Determine the [X, Y] coordinate at the center of the cell enclosing the given text.  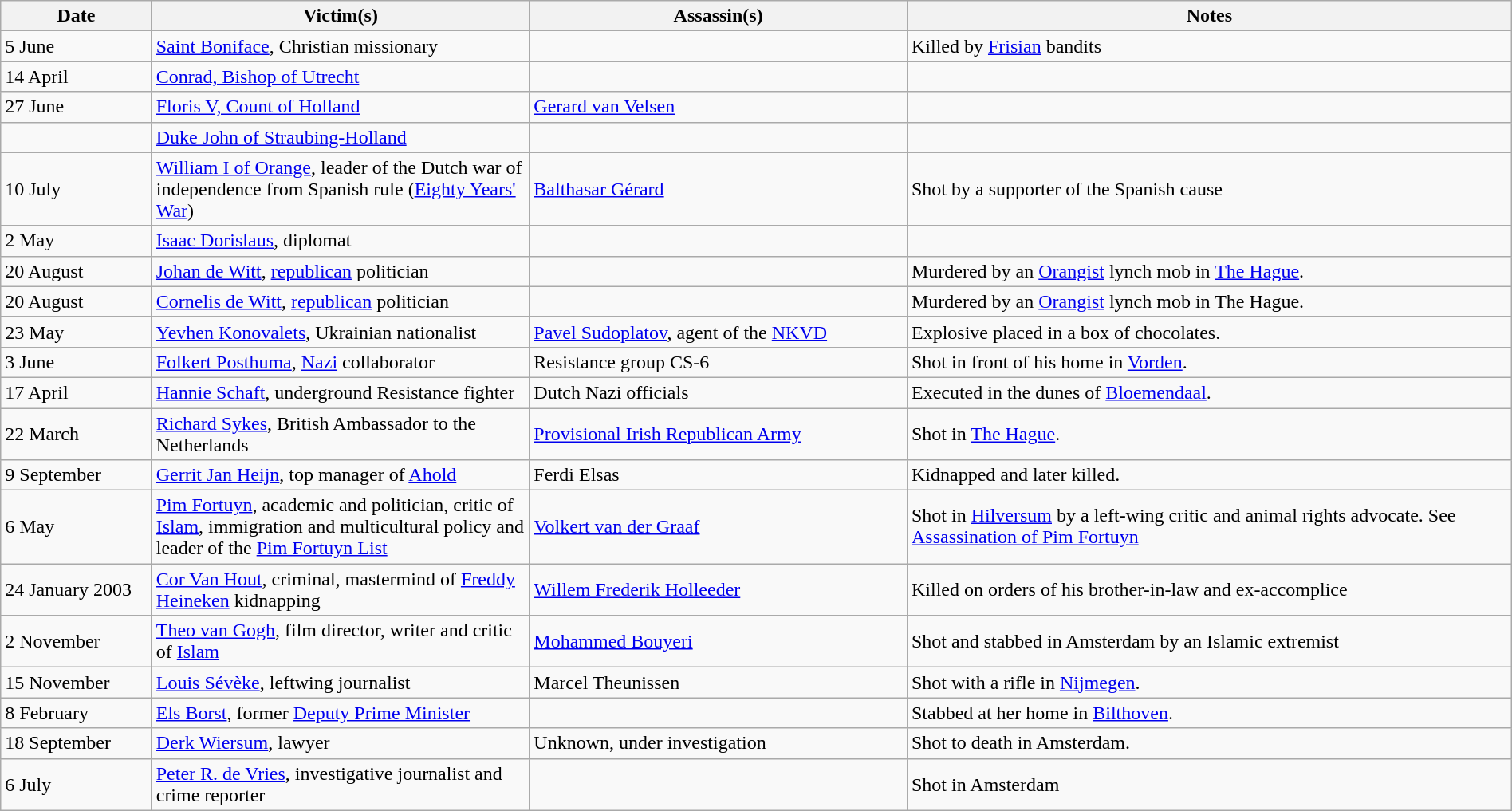
Mohammed Bouyeri [719, 641]
Pavel Sudoplatov, agent of the NKVD [719, 332]
Shot in front of his home in Vorden. [1209, 362]
Explosive placed in a box of chocolates. [1209, 332]
Hannie Schaft, underground Resistance fighter [341, 392]
2 November [77, 641]
2 May [77, 241]
Cor Van Hout, criminal, mastermind of Freddy Heineken kidnapping [341, 590]
Shot by a supporter of the Spanish cause [1209, 189]
Floris V, Count of Holland [341, 107]
Conrad, Bishop of Utrecht [341, 77]
Kidnapped and later killed. [1209, 475]
10 July [77, 189]
22 March [77, 434]
6 July [77, 785]
Stabbed at her home in Bilthoven. [1209, 713]
18 September [77, 743]
Shot with a rifle in Nijmegen. [1209, 683]
Richard Sykes, British Ambassador to the Netherlands [341, 434]
Executed in the dunes of Bloemendaal. [1209, 392]
9 September [77, 475]
Date [77, 16]
5 June [77, 46]
Unknown, under investigation [719, 743]
Provisional Irish Republican Army [719, 434]
Victim(s) [341, 16]
Louis Sévèke, leftwing journalist [341, 683]
Balthasar Gérard [719, 189]
Shot in Hilversum by a left-wing critic and animal rights advocate. See Assassination of Pim Fortuyn [1209, 527]
Killed by Frisian bandits [1209, 46]
Ferdi Elsas [719, 475]
Dutch Nazi officials [719, 392]
Shot in Amsterdam [1209, 785]
Marcel Theunissen [719, 683]
Shot in The Hague. [1209, 434]
Notes [1209, 16]
Shot and stabbed in Amsterdam by an Islamic extremist [1209, 641]
27 June [77, 107]
William I of Orange, leader of the Dutch war of independence from Spanish rule (Eighty Years' War) [341, 189]
14 April [77, 77]
Gerard van Velsen [719, 107]
Peter R. de Vries, investigative journalist and crime reporter [341, 785]
Shot to death in Amsterdam. [1209, 743]
Assassin(s) [719, 16]
24 January 2003 [77, 590]
Yevhen Konovalets, Ukrainian nationalist [341, 332]
Derk Wiersum, lawyer [341, 743]
Gerrit Jan Heijn, top manager of Ahold [341, 475]
17 April [77, 392]
Theo van Gogh, film director, writer and critic of Islam [341, 641]
23 May [77, 332]
Isaac Dorislaus, diplomat [341, 241]
Resistance group CS-6 [719, 362]
3 June [77, 362]
Els Borst, former Deputy Prime Minister [341, 713]
Johan de Witt, republican politician [341, 271]
Killed on orders of his brother-in-law and ex-accomplice [1209, 590]
8 February [77, 713]
Volkert van der Graaf [719, 527]
Duke John of Straubing-Holland [341, 137]
Folkert Posthuma, Nazi collaborator [341, 362]
Saint Boniface, Christian missionary [341, 46]
Cornelis de Witt, republican politician [341, 301]
Willem Frederik Holleeder [719, 590]
Pim Fortuyn, academic and politician, critic of Islam, immigration and multicultural policy and leader of the Pim Fortuyn List [341, 527]
15 November [77, 683]
6 May [77, 527]
